For the text-containing cell, return its midpoint in [x, y] coordinate format. 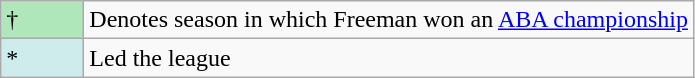
Denotes season in which Freeman won an ABA championship [389, 20]
† [42, 20]
* [42, 58]
Led the league [389, 58]
